Extract the [x, y] coordinate from the center of the cell holding the provided text.  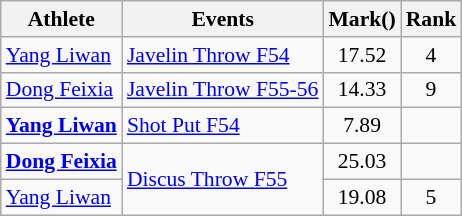
Events [223, 19]
Javelin Throw F54 [223, 55]
Athlete [62, 19]
17.52 [362, 55]
9 [432, 90]
Shot Put F54 [223, 126]
Mark() [362, 19]
7.89 [362, 126]
4 [432, 55]
25.03 [362, 162]
14.33 [362, 90]
5 [432, 197]
Javelin Throw F55-56 [223, 90]
Discus Throw F55 [223, 180]
19.08 [362, 197]
Rank [432, 19]
